Search for the cell housing the specified text and yield its (X, Y) center coordinate. 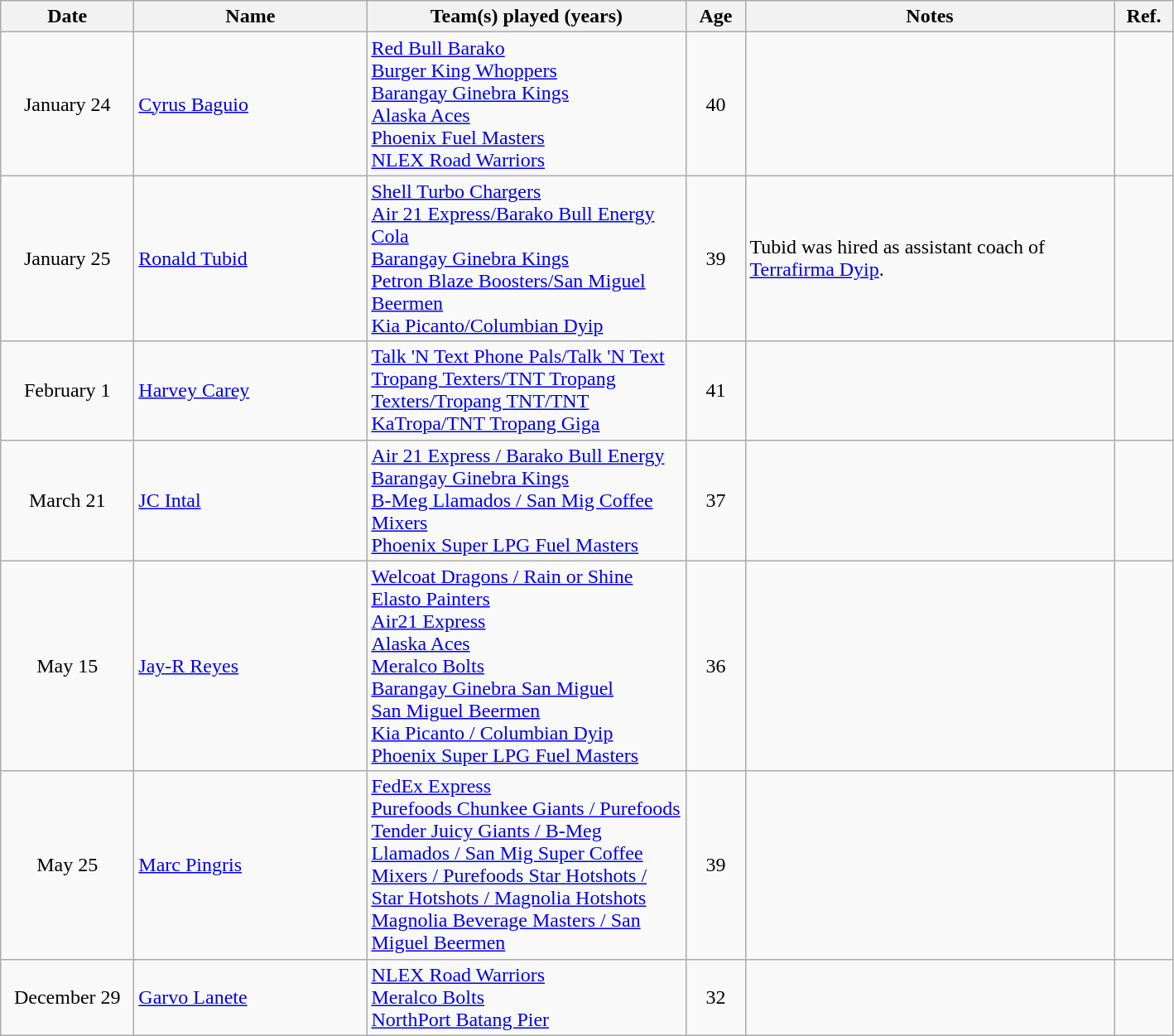
Air 21 Express / Barako Bull Energy Barangay Ginebra Kings B-Meg Llamados / San Mig Coffee Mixers Phoenix Super LPG Fuel Masters (527, 500)
Jay-R Reyes (250, 666)
Marc Pingris (250, 865)
Harvey Carey (250, 391)
NLEX Road Warriors Meralco Bolts NorthPort Batang Pier (527, 997)
32 (715, 997)
December 29 (68, 997)
Ronald Tubid (250, 258)
36 (715, 666)
JC Intal (250, 500)
Team(s) played (years) (527, 17)
January 24 (68, 104)
Cyrus Baguio (250, 104)
Notes (930, 17)
41 (715, 391)
January 25 (68, 258)
Talk 'N Text Phone Pals/Talk 'N Text Tropang Texters/TNT Tropang Texters/Tropang TNT/TNT KaTropa/TNT Tropang Giga (527, 391)
Tubid was hired as assistant coach of Terrafirma Dyip. (930, 258)
February 1 (68, 391)
37 (715, 500)
Ref. (1144, 17)
March 21 (68, 500)
Age (715, 17)
Name (250, 17)
Garvo Lanete (250, 997)
Date (68, 17)
40 (715, 104)
Red Bull Barako Burger King Whoppers Barangay Ginebra Kings Alaska Aces Phoenix Fuel Masters NLEX Road Warriors (527, 104)
May 15 (68, 666)
May 25 (68, 865)
